Pinpoint the cell where the given text exists, returning its [X, Y] midpoint coordinate. 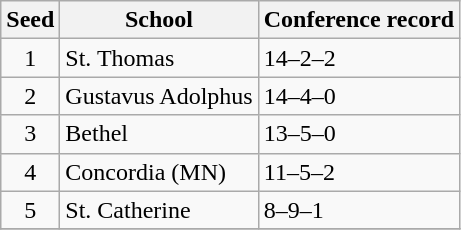
4 [30, 172]
11–5–2 [358, 172]
Bethel [159, 134]
8–9–1 [358, 210]
5 [30, 210]
Gustavus Adolphus [159, 96]
Conference record [358, 20]
13–5–0 [358, 134]
St. Thomas [159, 58]
School [159, 20]
Seed [30, 20]
14–4–0 [358, 96]
1 [30, 58]
2 [30, 96]
Concordia (MN) [159, 172]
3 [30, 134]
St. Catherine [159, 210]
14–2–2 [358, 58]
